Identify which cell holds the provided text, then report its (x, y) central coordinate. 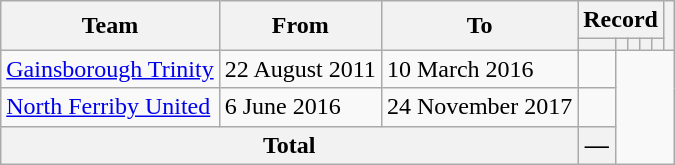
Team (110, 26)
To (479, 26)
24 November 2017 (479, 107)
— (597, 145)
North Ferriby United (110, 107)
From (300, 26)
6 June 2016 (300, 107)
Total (290, 145)
10 March 2016 (479, 69)
Record (621, 20)
Gainsborough Trinity (110, 69)
22 August 2011 (300, 69)
